Scan for the cell matching the given text and deliver its [X, Y] coordinate at center. 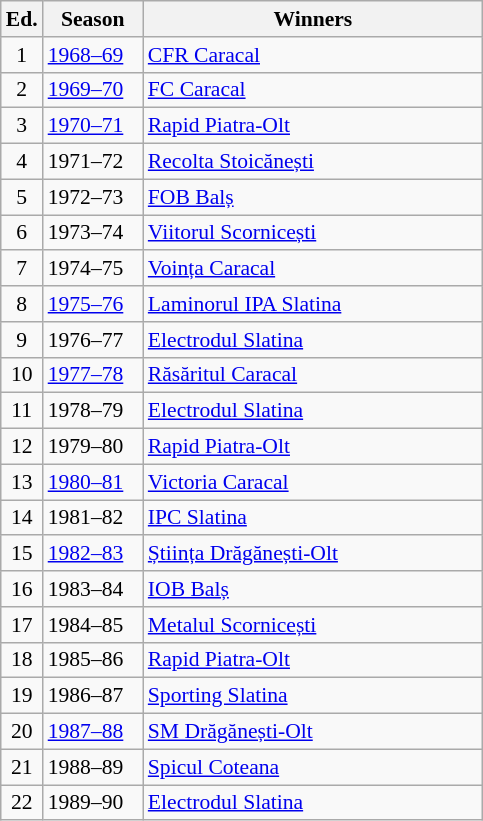
12 [22, 447]
22 [22, 803]
16 [22, 589]
Răsăritul Caracal [313, 375]
13 [22, 482]
6 [22, 233]
17 [22, 625]
Ed. [22, 19]
1983–84 [93, 589]
Recolta Stoicănești [313, 162]
Victoria Caracal [313, 482]
1987–88 [93, 732]
IOB Balș [313, 589]
11 [22, 411]
1969–70 [93, 90]
1984–85 [93, 625]
SM Drăgănești-Olt [313, 732]
19 [22, 696]
Știința Drăgănești-Olt [313, 554]
FC Caracal [313, 90]
1977–78 [93, 375]
1985–86 [93, 660]
9 [22, 340]
Sporting Slatina [313, 696]
21 [22, 767]
1972–73 [93, 197]
15 [22, 554]
18 [22, 660]
4 [22, 162]
7 [22, 269]
Spicul Coteana [313, 767]
IPC Slatina [313, 518]
1968–69 [93, 55]
1979–80 [93, 447]
1988–89 [93, 767]
8 [22, 304]
1978–79 [93, 411]
Laminorul IPA Slatina [313, 304]
Winners [313, 19]
1986–87 [93, 696]
FOB Balș [313, 197]
Season [93, 19]
2 [22, 90]
1989–90 [93, 803]
1982–83 [93, 554]
14 [22, 518]
Metalul Scornicești [313, 625]
1981–82 [93, 518]
1973–74 [93, 233]
CFR Caracal [313, 55]
Viitorul Scornicești [313, 233]
1970–71 [93, 126]
3 [22, 126]
1975–76 [93, 304]
1976–77 [93, 340]
1980–81 [93, 482]
20 [22, 732]
10 [22, 375]
1974–75 [93, 269]
Voința Caracal [313, 269]
1 [22, 55]
5 [22, 197]
1971–72 [93, 162]
